Extract the [x, y] coordinate from the center of the cell holding the provided text.  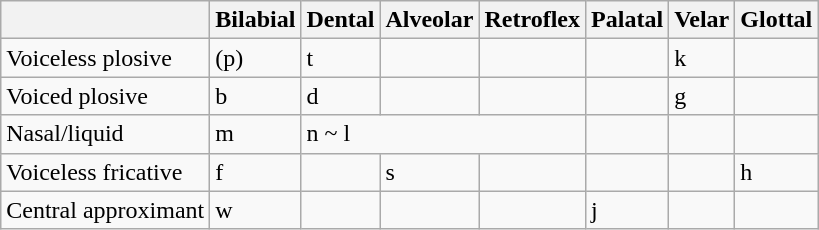
t [340, 58]
k [702, 58]
h [776, 172]
f [256, 172]
Voiceless plosive [106, 58]
j [628, 210]
Bilabial [256, 20]
s [430, 172]
g [702, 96]
m [256, 134]
Glottal [776, 20]
w [256, 210]
Voiced plosive [106, 96]
Dental [340, 20]
Retroflex [532, 20]
Central approximant [106, 210]
Velar [702, 20]
Palatal [628, 20]
Voiceless fricative [106, 172]
n ~ l [444, 134]
b [256, 96]
Alveolar [430, 20]
d [340, 96]
(p) [256, 58]
Nasal/liquid [106, 134]
